Return the (x, y) coordinate for the center point of the cell that contains the specified text.  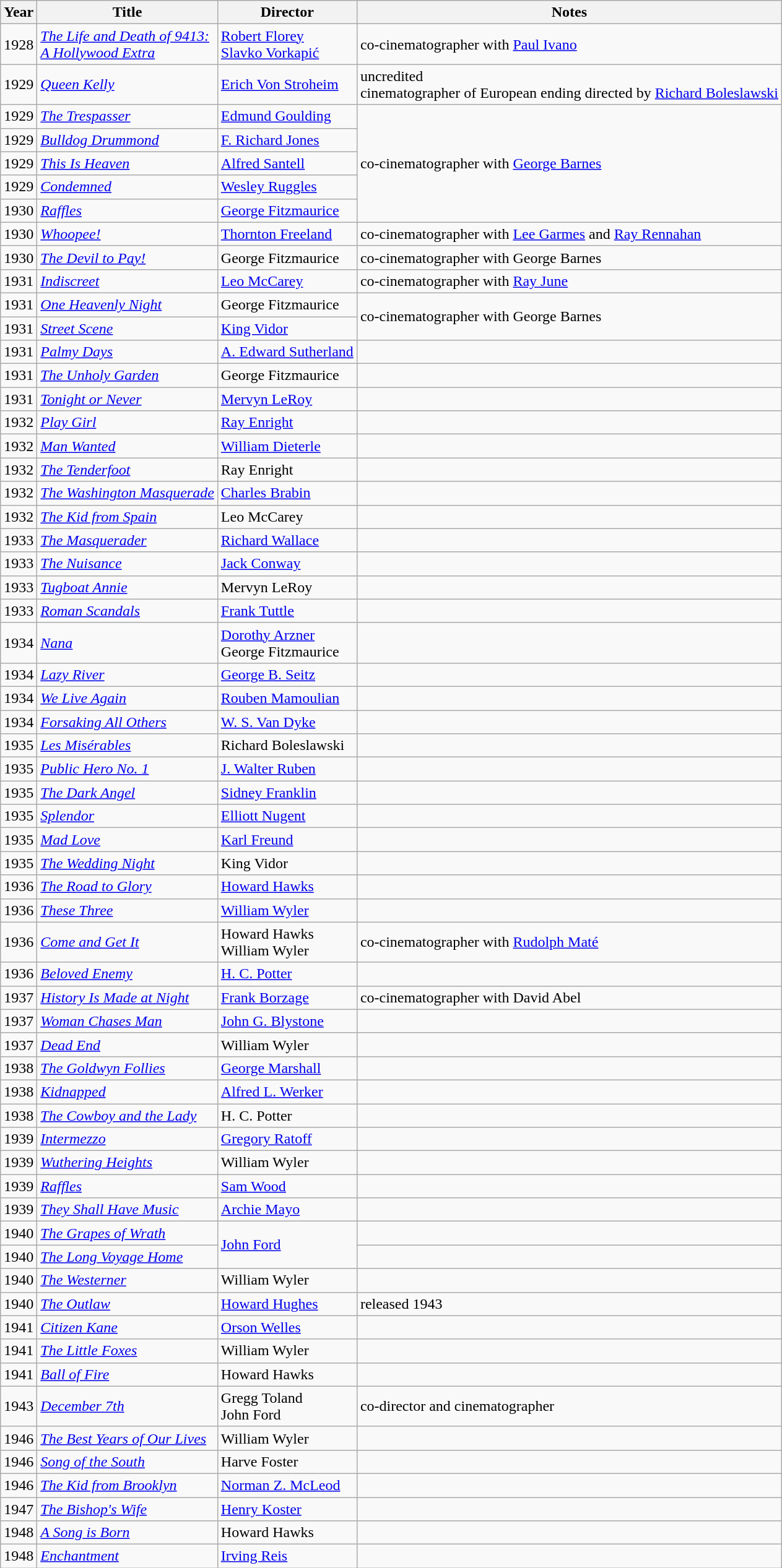
J. Walter Ruben (287, 769)
The Long Voyage Home (128, 1257)
William Dieterle (287, 446)
co-cinematographer with David Abel (569, 997)
Sam Wood (287, 1186)
The Best Years of Our Lives (128, 1438)
Frank Borzage (287, 997)
Palmy Days (128, 352)
The Nuisance (128, 564)
Song of the South (128, 1462)
Ball of Fire (128, 1374)
uncreditedcinematographer of European ending directed by Richard Boleslawski (569, 84)
Norman Z. McLeod (287, 1485)
One Heavenly Night (128, 304)
F. Richard Jones (287, 140)
Erich Von Stroheim (287, 84)
co-cinematographer with Rudolph Maté (569, 942)
Howard Hughes (287, 1304)
Mad Love (128, 840)
Gregg TolandJohn Ford (287, 1406)
The Westerner (128, 1280)
Howard HawksWilliam Wyler (287, 942)
We Live Again (128, 698)
Wuthering Heights (128, 1163)
Dead End (128, 1045)
George Marshall (287, 1068)
The Bishop's Wife (128, 1509)
Year (19, 12)
The Cowboy and the Lady (128, 1116)
Sidney Franklin (287, 793)
They Shall Have Music (128, 1210)
Woman Chases Man (128, 1021)
Enchantment (128, 1556)
These Three (128, 910)
Alfred Santell (287, 163)
Intermezzo (128, 1139)
Title (128, 12)
A Song is Born (128, 1533)
Karl Freund (287, 840)
Tonight or Never (128, 399)
co-cinematographer with Paul Ivano (569, 45)
George B. Seitz (287, 674)
Bulldog Drummond (128, 140)
The Tenderfoot (128, 470)
1943 (19, 1406)
Roman Scandals (128, 611)
The Washington Masquerade (128, 493)
co-cinematographer with Ray June (569, 281)
The Wedding Night (128, 863)
Come and Get It (128, 942)
Dorothy ArznerGeorge Fitzmaurice (287, 642)
Director (287, 12)
John G. Blystone (287, 1021)
Wesley Ruggles (287, 187)
Henry Koster (287, 1509)
Jack Conway (287, 564)
Charles Brabin (287, 493)
Beloved Enemy (128, 974)
1928 (19, 45)
Nana (128, 642)
Lazy River (128, 674)
The Trespasser (128, 116)
Orson Welles (287, 1327)
Kidnapped (128, 1092)
John Ford (287, 1245)
The Outlaw (128, 1304)
Richard Boleslawski (287, 746)
Notes (569, 12)
released 1943 (569, 1304)
The Kid from Spain (128, 517)
Queen Kelly (128, 84)
Thornton Freeland (287, 234)
W. S. Van Dyke (287, 722)
History Is Made at Night (128, 997)
co-cinematographer with Lee Garmes and Ray Rennahan (569, 234)
Edmund Goulding (287, 116)
Archie Mayo (287, 1210)
Robert FloreySlavko Vorkapić (287, 45)
The Road to Glory (128, 887)
Richard Wallace (287, 540)
The Dark Angel (128, 793)
Condemned (128, 187)
Rouben Mamoulian (287, 698)
1947 (19, 1509)
Alfred L. Werker (287, 1092)
The Kid from Brooklyn (128, 1485)
This Is Heaven (128, 163)
The Devil to Pay! (128, 257)
Splendor (128, 816)
Man Wanted (128, 446)
Play Girl (128, 423)
Tugboat Annie (128, 587)
The Grapes of Wrath (128, 1233)
The Unholy Garden (128, 376)
Irving Reis (287, 1556)
co-director and cinematographer (569, 1406)
A. Edward Sutherland (287, 352)
Les Misérables (128, 746)
Public Hero No. 1 (128, 769)
Whoopee! (128, 234)
The Life and Death of 9413: A Hollywood Extra (128, 45)
The Masquerader (128, 540)
Citizen Kane (128, 1327)
The Goldwyn Follies (128, 1068)
Harve Foster (287, 1462)
Gregory Ratoff (287, 1139)
The Little Foxes (128, 1351)
December 7th (128, 1406)
Indiscreet (128, 281)
Frank Tuttle (287, 611)
Street Scene (128, 329)
Forsaking All Others (128, 722)
Elliott Nugent (287, 816)
